Capture the cell that displays the provided text and extract its [X, Y] central coordinate. 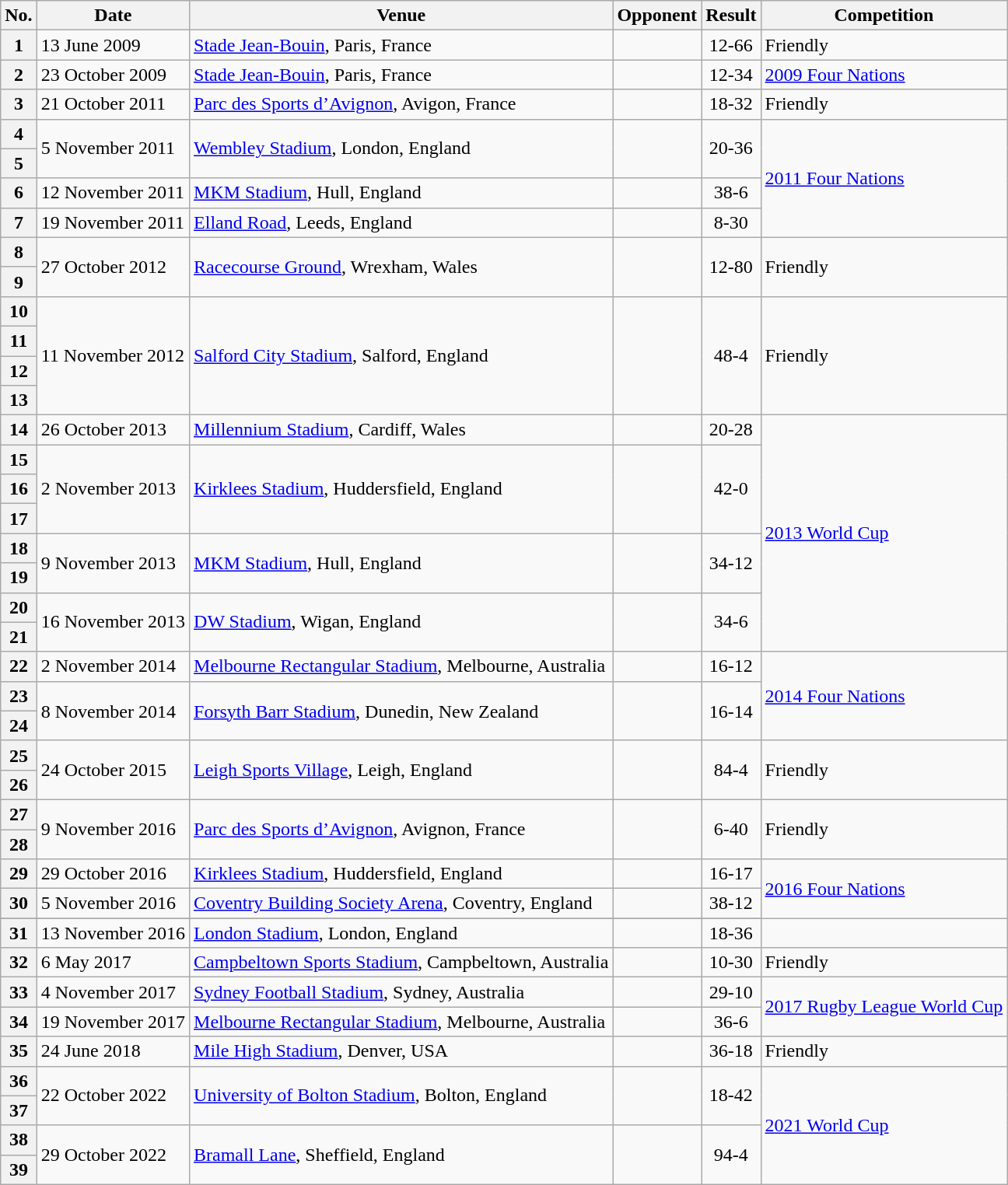
21 October 2011 [113, 104]
14 [19, 430]
9 [19, 281]
30 [19, 904]
2 November 2013 [113, 489]
23 October 2009 [113, 75]
94-4 [731, 1155]
15 [19, 460]
36-6 [731, 1022]
12-80 [731, 267]
27 October 2012 [113, 267]
22 [19, 666]
Wembley Stadium, London, England [401, 149]
34-12 [731, 563]
8 November 2014 [113, 711]
29 October 2022 [113, 1155]
12 November 2011 [113, 193]
2011 Four Nations [884, 178]
16-14 [731, 711]
18-42 [731, 1096]
2014 Four Nations [884, 696]
6-40 [731, 829]
29 October 2016 [113, 874]
38-12 [731, 904]
5 November 2016 [113, 904]
8-30 [731, 222]
21 [19, 637]
22 October 2022 [113, 1096]
29-10 [731, 992]
19 November 2011 [113, 222]
4 November 2017 [113, 992]
2 [19, 75]
12-66 [731, 45]
18-36 [731, 933]
20-36 [731, 149]
12-34 [731, 75]
20 [19, 607]
24 October 2015 [113, 770]
6 May 2017 [113, 963]
33 [19, 992]
25 [19, 755]
27 [19, 814]
16 [19, 489]
24 June 2018 [113, 1051]
3 [19, 104]
20-28 [731, 430]
11 November 2012 [113, 355]
11 [19, 341]
7 [19, 222]
34-6 [731, 622]
Elland Road, Leeds, England [401, 222]
Millennium Stadium, Cardiff, Wales [401, 430]
2009 Four Nations [884, 75]
35 [19, 1051]
University of Bolton Stadium, Bolton, England [401, 1096]
26 October 2013 [113, 430]
Forsyth Barr Stadium, Dunedin, New Zealand [401, 711]
37 [19, 1110]
Venue [401, 16]
19 November 2017 [113, 1022]
13 [19, 400]
2016 Four Nations [884, 889]
2017 Rugby League World Cup [884, 1007]
12 [19, 371]
32 [19, 963]
Campbeltown Sports Stadium, Campbeltown, Australia [401, 963]
8 [19, 252]
28 [19, 844]
6 [19, 193]
36-18 [731, 1051]
10 [19, 311]
2021 World Cup [884, 1125]
5 [19, 163]
1 [19, 45]
Parc des Sports d’Avignon, Avignon, France [401, 829]
29 [19, 874]
2013 World Cup [884, 533]
9 November 2013 [113, 563]
Coventry Building Society Arena, Coventry, England [401, 904]
Result [731, 16]
23 [19, 696]
Mile High Stadium, Denver, USA [401, 1051]
10-30 [731, 963]
42-0 [731, 489]
84-4 [731, 770]
Racecourse Ground, Wrexham, Wales [401, 267]
2 November 2014 [113, 666]
No. [19, 16]
38-6 [731, 193]
17 [19, 519]
16-12 [731, 666]
26 [19, 785]
4 [19, 134]
Date [113, 16]
18 [19, 548]
24 [19, 725]
18-32 [731, 104]
38 [19, 1140]
5 November 2011 [113, 149]
Sydney Football Stadium, Sydney, Australia [401, 992]
36 [19, 1081]
48-4 [731, 355]
Parc des Sports d’Avignon, Avigon, France [401, 104]
31 [19, 933]
13 November 2016 [113, 933]
19 [19, 578]
Bramall Lane, Sheffield, England [401, 1155]
Opponent [657, 16]
Leigh Sports Village, Leigh, England [401, 770]
34 [19, 1022]
16-17 [731, 874]
13 June 2009 [113, 45]
Salford City Stadium, Salford, England [401, 355]
39 [19, 1169]
London Stadium, London, England [401, 933]
DW Stadium, Wigan, England [401, 622]
Competition [884, 16]
9 November 2016 [113, 829]
16 November 2013 [113, 622]
